Identify which cell holds the provided text, then report its (X, Y) central coordinate. 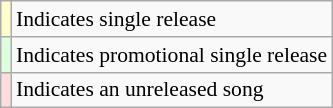
Indicates an unreleased song (172, 90)
Indicates single release (172, 19)
Indicates promotional single release (172, 55)
